Identify which cell holds the provided text, then report its [x, y] central coordinate. 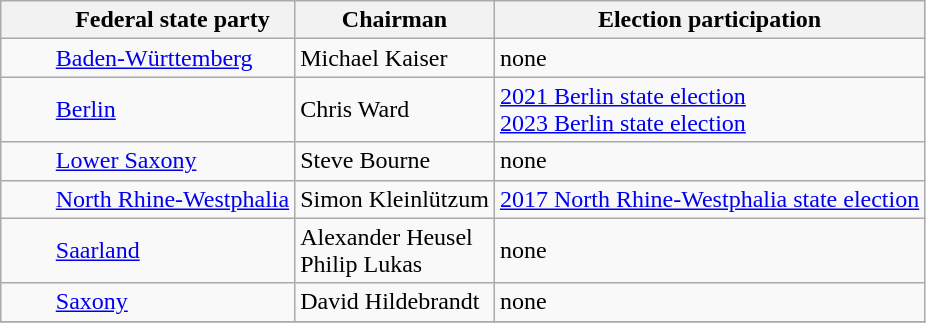
Election participation [709, 20]
2021 Berlin state election2023 Berlin state election [709, 110]
Chairman [395, 20]
2017 North Rhine-Westphalia state election [709, 199]
Chris Ward [395, 110]
Alexander HeuselPhilip Lukas [395, 250]
Berlin [173, 110]
Michael Kaiser [395, 58]
North Rhine-Westphalia [173, 199]
Steve Bourne [395, 161]
David Hildebrandt [395, 302]
Saxony [173, 302]
Federal state party [173, 20]
Simon Kleinlützum [395, 199]
Lower Saxony [173, 161]
Baden-Württemberg [173, 58]
Saarland [173, 250]
